From the cell containing the given text, extract its center point as (x, y) coordinate. 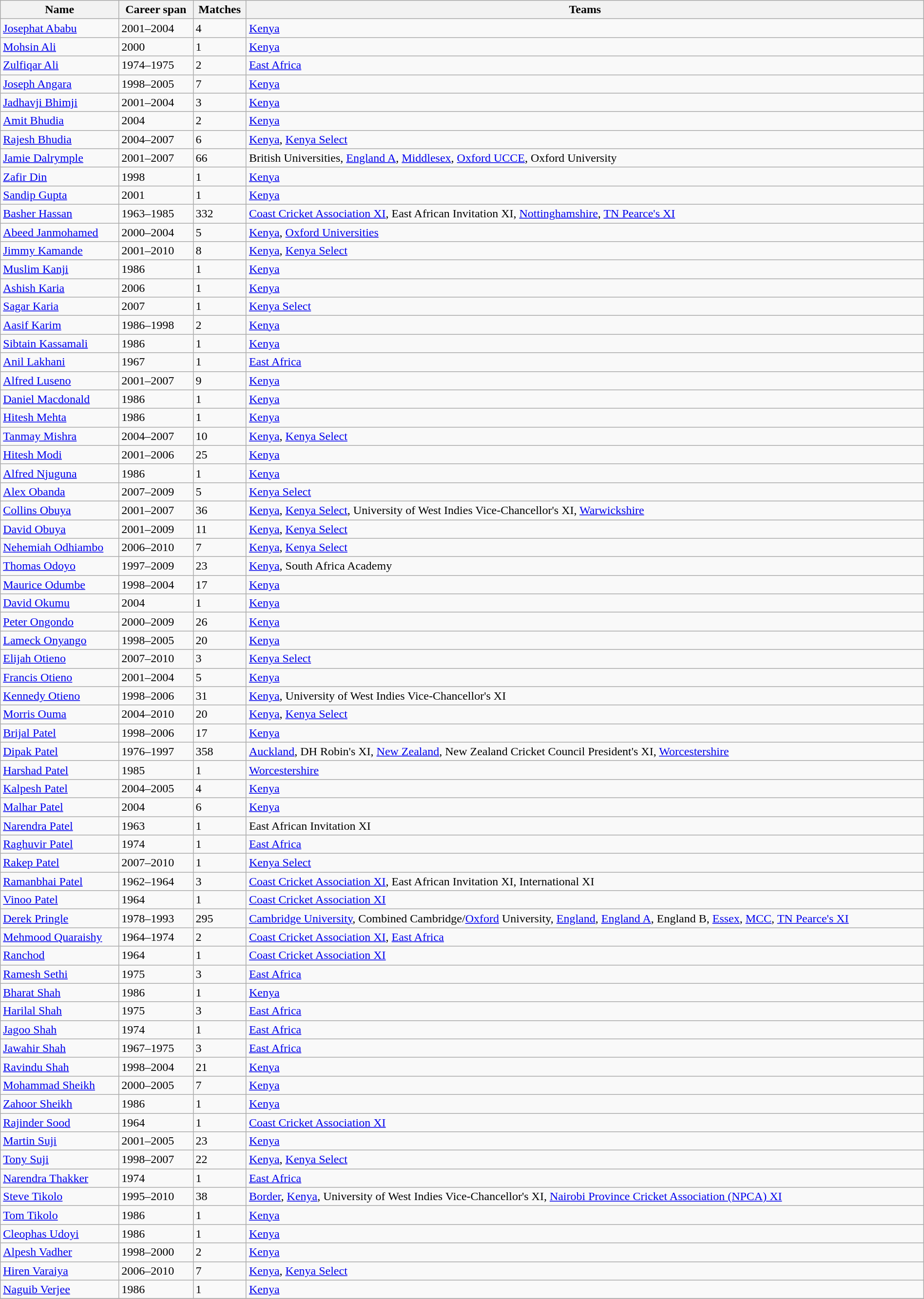
Alex Obanda (59, 492)
Cleophas Udoyi (59, 1234)
Bharat Shah (59, 993)
2001–2009 (156, 529)
Coast Cricket Association XI, East Africa (585, 937)
Mehmood Quaraishy (59, 937)
Vinoo Patel (59, 900)
Sagar Karia (59, 306)
East African Invitation XI (585, 826)
Dipak Patel (59, 751)
Auckland, DH Robin's XI, New Zealand, New Zealand Cricket Council President's XI, Worcestershire (585, 751)
Alfred Luseno (59, 381)
2001–2006 (156, 455)
Alpesh Vadher (59, 1252)
1964–1974 (156, 937)
295 (219, 918)
Mohsin Ali (59, 47)
Zahoor Sheikh (59, 1104)
Brijal Patel (59, 733)
Cambridge University, Combined Cambridge/Oxford University, England, England A, England B, Essex, MCC, TN Pearce's XI (585, 918)
1986–1998 (156, 325)
Naguib Verjee (59, 1289)
25 (219, 455)
Name (59, 10)
Matches (219, 10)
Anil Lakhani (59, 362)
Tony Suji (59, 1160)
1963–1985 (156, 213)
Harshad Patel (59, 770)
1963 (156, 826)
Joseph Angara (59, 84)
8 (219, 251)
Ramesh Sethi (59, 974)
Jadhavji Bhimji (59, 102)
1976–1997 (156, 751)
26 (219, 622)
66 (219, 158)
Josephat Ababu (59, 28)
2004–2010 (156, 714)
Amit Bhudia (59, 121)
22 (219, 1160)
Aasif Karim (59, 325)
Kenya, South Africa Academy (585, 566)
Sibtain Kassamali (59, 344)
1967–1975 (156, 1048)
Basher Hassan (59, 213)
Jimmy Kamande (59, 251)
David Obuya (59, 529)
1985 (156, 770)
Career span (156, 10)
Kenya, Oxford Universities (585, 232)
9 (219, 381)
1997–2009 (156, 566)
Kalpesh Patel (59, 788)
Maurice Odumbe (59, 585)
Rajesh Bhudia (59, 139)
Teams (585, 10)
1967 (156, 362)
1978–1993 (156, 918)
11 (219, 529)
Tanmay Mishra (59, 436)
1998 (156, 176)
31 (219, 696)
2000–2004 (156, 232)
David Okumu (59, 603)
Muslim Kanji (59, 269)
Narendra Patel (59, 826)
Jawahir Shah (59, 1048)
Elijah Otieno (59, 659)
Peter Ongondo (59, 622)
Abeed Janmohamed (59, 232)
1998–2000 (156, 1252)
2007 (156, 306)
Coast Cricket Association XI, East African Invitation XI, International XI (585, 881)
Worcestershire (585, 770)
2001 (156, 195)
Derek Pringle (59, 918)
1995–2010 (156, 1197)
Rakep Patel (59, 863)
10 (219, 436)
Malhar Patel (59, 807)
Ashish Karia (59, 288)
Kenya, Kenya Select, University of West Indies Vice-Chancellor's XI, Warwickshire (585, 510)
Narendra Thakker (59, 1178)
Martin Suji (59, 1141)
Sandip Gupta (59, 195)
Rajinder Sood (59, 1122)
Lameck Onyango (59, 640)
Mohammad Sheikh (59, 1085)
Hitesh Mehta (59, 418)
Hiren Varaiya (59, 1271)
Ravindu Shah (59, 1067)
36 (219, 510)
2000–2009 (156, 622)
Nehemiah Odhiambo (59, 548)
Jagoo Shah (59, 1030)
Steve Tikolo (59, 1197)
Hitesh Modi (59, 455)
Harilal Shah (59, 1011)
2000 (156, 47)
Zulfiqar Ali (59, 65)
Morris Ouma (59, 714)
21 (219, 1067)
332 (219, 213)
Francis Otieno (59, 677)
2001–2010 (156, 251)
Kennedy Otieno (59, 696)
Raghuvir Patel (59, 844)
38 (219, 1197)
Ramanbhai Patel (59, 881)
2001–2005 (156, 1141)
Jamie Dalrymple (59, 158)
1974–1975 (156, 65)
1962–1964 (156, 881)
Alfred Njuguna (59, 473)
Ranchod (59, 955)
Collins Obuya (59, 510)
2007–2009 (156, 492)
358 (219, 751)
2004–2005 (156, 788)
British Universities, England A, Middlesex, Oxford UCCE, Oxford University (585, 158)
Tom Tikolo (59, 1215)
Kenya, University of West Indies Vice-Chancellor's XI (585, 696)
Border, Kenya, University of West Indies Vice-Chancellor's XI, Nairobi Province Cricket Association (NPCA) XI (585, 1197)
2006 (156, 288)
1998–2007 (156, 1160)
Thomas Odoyo (59, 566)
Daniel Macdonald (59, 399)
2000–2005 (156, 1085)
Coast Cricket Association XI, East African Invitation XI, Nottinghamshire, TN Pearce's XI (585, 213)
Zafir Din (59, 176)
